Identify which cell holds the provided text, then report its (X, Y) central coordinate. 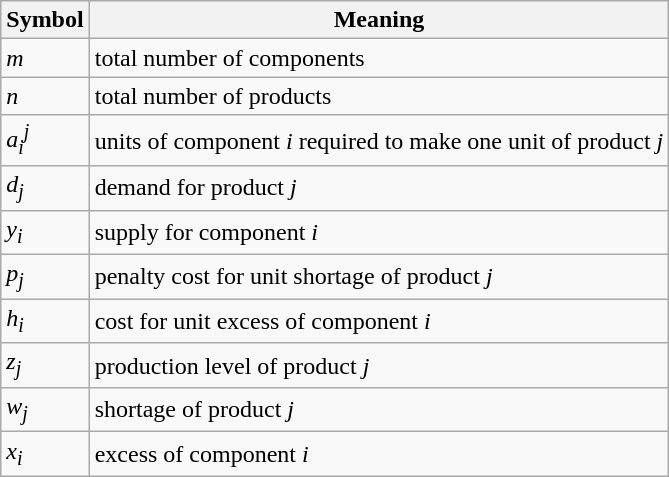
xi (45, 454)
total number of products (379, 96)
production level of product j (379, 365)
pj (45, 276)
m (45, 58)
zj (45, 365)
shortage of product j (379, 409)
n (45, 96)
Symbol (45, 20)
wj (45, 409)
supply for component i (379, 232)
Meaning (379, 20)
aij (45, 140)
excess of component i (379, 454)
dj (45, 188)
cost for unit excess of component i (379, 321)
penalty cost for unit shortage of product j (379, 276)
demand for product j (379, 188)
yi (45, 232)
total number of components (379, 58)
hi (45, 321)
units of component i required to make one unit of product j (379, 140)
